Return (X, Y) of the center of cell containing provided text 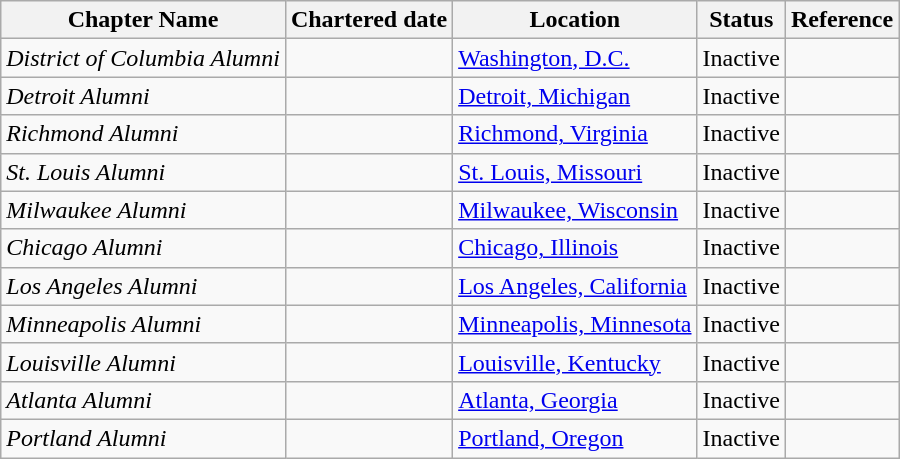
Louisville, Kentucky (575, 362)
Chartered date (368, 20)
Atlanta Alumni (144, 400)
St. Louis, Missouri (575, 172)
Reference (842, 20)
Milwaukee Alumni (144, 210)
Detroit Alumni (144, 96)
Los Angeles, California (575, 286)
Portland, Oregon (575, 438)
Chicago, Illinois (575, 248)
Richmond, Virginia (575, 134)
Louisville Alumni (144, 362)
Minneapolis, Minnesota (575, 324)
Chicago Alumni (144, 248)
Richmond Alumni (144, 134)
Chapter Name (144, 20)
Milwaukee, Wisconsin (575, 210)
Portland Alumni (144, 438)
Atlanta, Georgia (575, 400)
Detroit, Michigan (575, 96)
Location (575, 20)
Los Angeles Alumni (144, 286)
Washington, D.C. (575, 58)
District of Columbia Alumni (144, 58)
Status (741, 20)
Minneapolis Alumni (144, 324)
St. Louis Alumni (144, 172)
